Scan for the cell matching the given text and deliver its [x, y] coordinate at center. 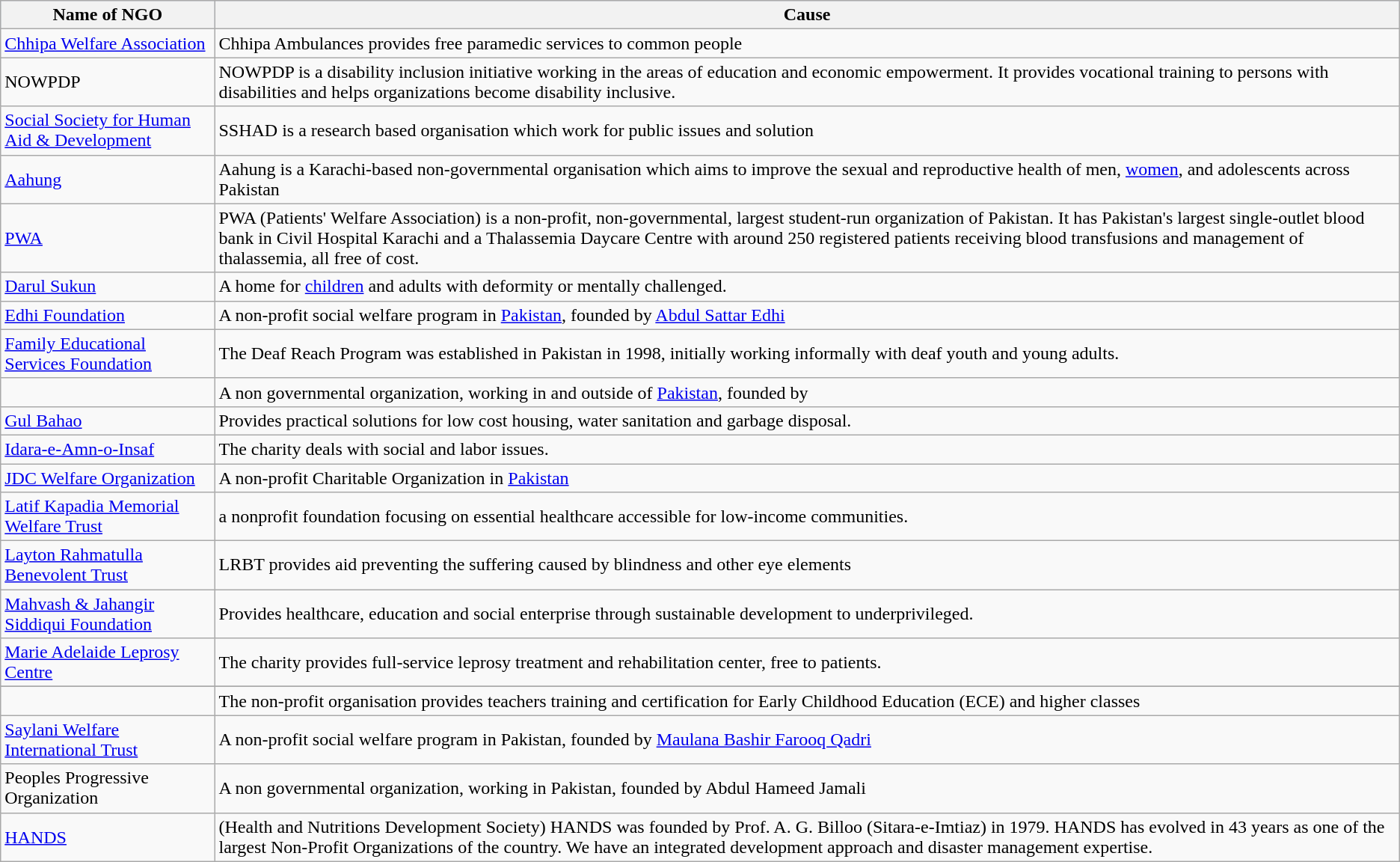
PWA [108, 238]
HANDS [108, 837]
Chhipa Ambulances provides free paramedic services to common people [807, 43]
The charity deals with social and labor issues. [807, 449]
NOWPDP [108, 82]
Provides healthcare, education and social enterprise through sustainable development to underprivileged. [807, 614]
Mahvash & Jahangir Siddiqui Foundation [108, 614]
a nonprofit foundation focusing on essential healthcare accessible for low-income communities. [807, 516]
The Deaf Reach Program was established in Pakistan in 1998, initially working informally with deaf youth and young adults. [807, 353]
Saylani Welfare International Trust [108, 739]
A non-profit social welfare program in Pakistan, founded by Maulana Bashir Farooq Qadri [807, 739]
Aahung [108, 180]
Peoples Progressive Organization [108, 789]
LRBT provides aid preventing the suffering caused by blindness and other eye elements [807, 566]
Darul Sukun [108, 287]
Edhi Foundation [108, 315]
Latif Kapadia Memorial Welfare Trust [108, 516]
Name of NGO [108, 15]
Provides practical solutions for low cost housing, water sanitation and garbage disposal. [807, 421]
Social Society for Human Aid & Development [108, 130]
Family Educational Services Foundation [108, 353]
A non governmental organization, working in Pakistan, founded by Abdul Hameed Jamali [807, 789]
Cause [807, 15]
A non governmental organization, working in and outside of Pakistan, founded by [807, 392]
Idara-e-Amn-o-Insaf [108, 449]
Marie Adelaide Leprosy Centre [108, 663]
A non-profit social welfare program in Pakistan, founded by Abdul Sattar Edhi [807, 315]
A non-profit Charitable Organization in Pakistan [807, 478]
SSHAD is a research based organisation which work for public issues and solution [807, 130]
Chhipa Welfare Association [108, 43]
Layton Rahmatulla Benevolent Trust [108, 566]
The non-profit organisation provides teachers training and certification for Early Childhood Education (ECE) and higher classes [807, 701]
A home for children and adults with deformity or mentally challenged. [807, 287]
JDC Welfare Organization [108, 478]
The charity provides full-service leprosy treatment and rehabilitation center, free to patients. [807, 663]
Gul Bahao [108, 421]
